Extract the [x, y] coordinate from the center of the cell holding the provided text.  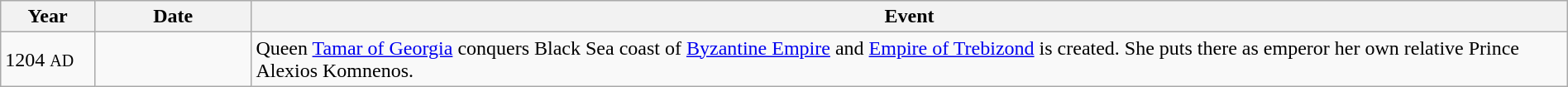
1204 AD [48, 60]
Year [48, 17]
Date [172, 17]
Event [910, 17]
